Provide the [X, Y] coordinate of the cell's center where the given text is located.  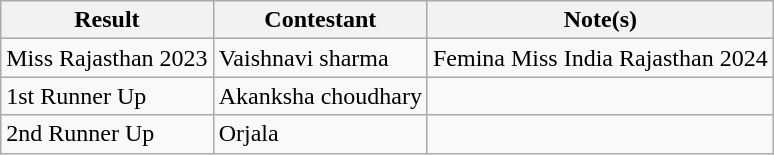
Note(s) [600, 20]
Femina Miss India Rajasthan 2024 [600, 58]
1st Runner Up [107, 96]
Contestant [320, 20]
Akanksha choudhary [320, 96]
2nd Runner Up [107, 134]
Orjala [320, 134]
Result [107, 20]
Vaishnavi sharma [320, 58]
Miss Rajasthan 2023 [107, 58]
